For the text-containing cell, return its midpoint in [x, y] coordinate format. 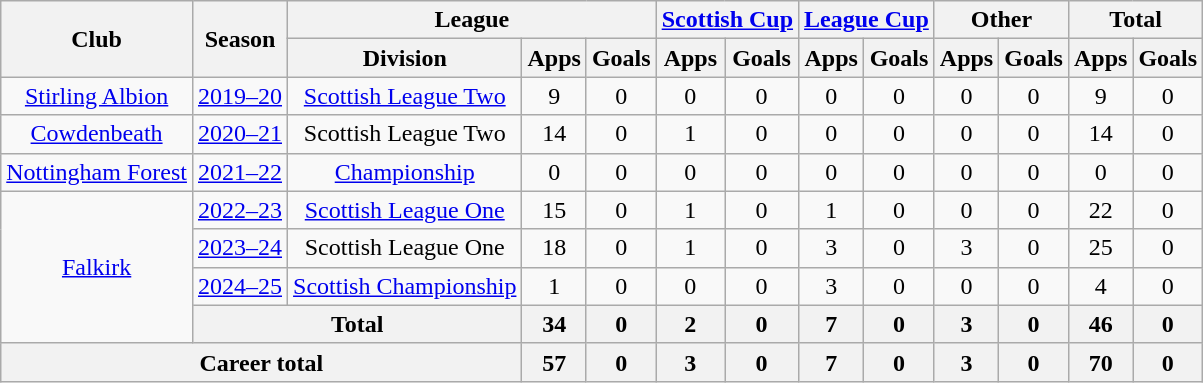
4 [1100, 286]
18 [554, 248]
15 [554, 210]
57 [554, 362]
2024–25 [240, 286]
Club [97, 39]
Career total [262, 362]
2022–23 [240, 210]
70 [1100, 362]
League [472, 20]
Cowdenbeath [97, 134]
2019–20 [240, 96]
2 [690, 324]
Stirling Albion [97, 96]
34 [554, 324]
46 [1100, 324]
Nottingham Forest [97, 172]
Championship [405, 172]
22 [1100, 210]
Division [405, 58]
2021–22 [240, 172]
25 [1100, 248]
Other [1001, 20]
2020–21 [240, 134]
League Cup [867, 20]
2023–24 [240, 248]
Scottish Championship [405, 286]
Scottish Cup [727, 20]
Falkirk [97, 267]
Season [240, 39]
